Locate the cell with the specified text and output its [X, Y] center coordinate. 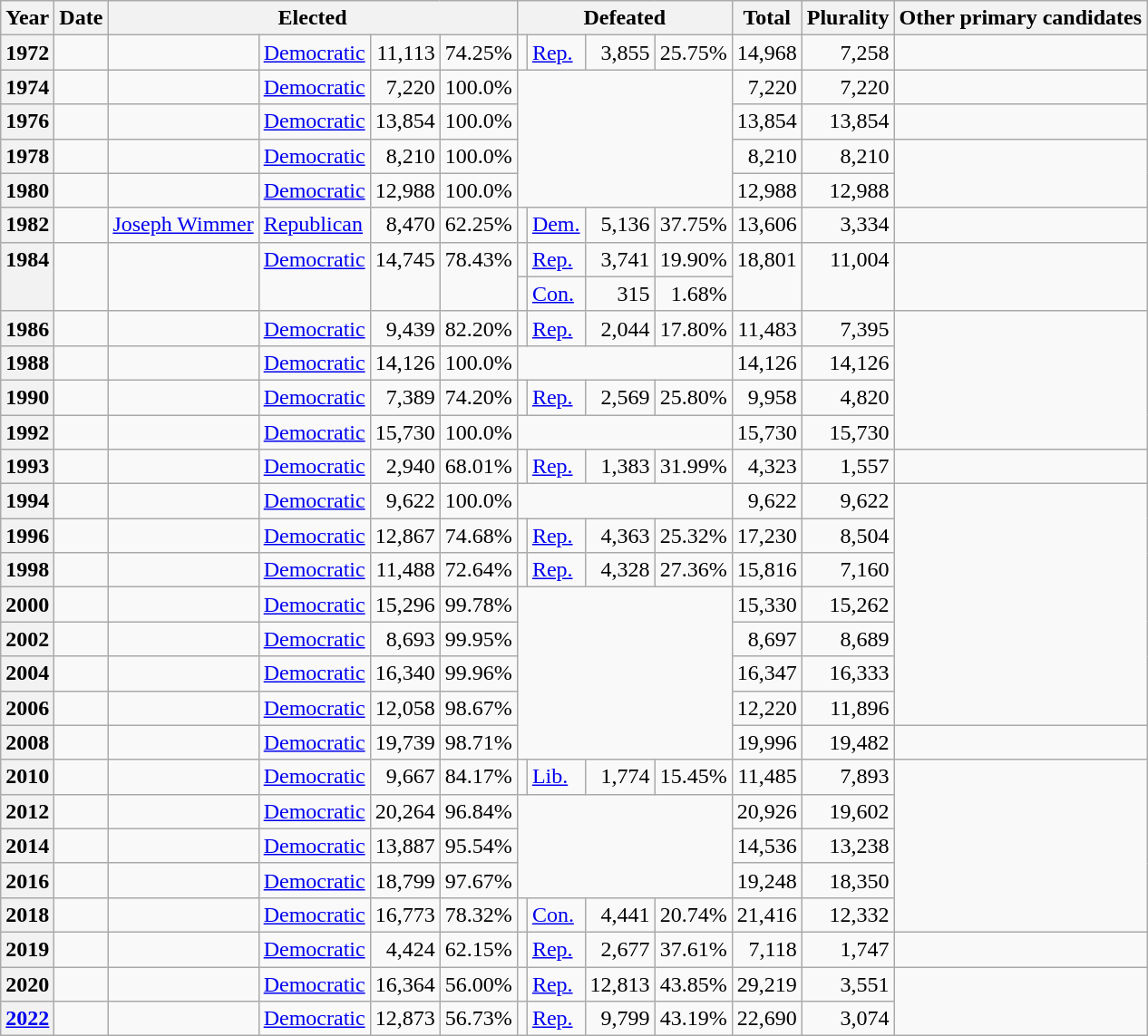
7,160 [848, 570]
Date [82, 18]
15,262 [848, 605]
3,551 [848, 983]
315 [620, 294]
11,488 [404, 570]
19,996 [767, 742]
1993 [27, 467]
8,689 [848, 639]
Other primary candidates [1021, 18]
11,004 [848, 276]
19.90% [693, 259]
18,801 [767, 276]
95.54% [479, 846]
7,893 [848, 777]
99.78% [479, 605]
12,867 [404, 536]
15,816 [767, 570]
2012 [27, 811]
1984 [27, 276]
11,896 [848, 708]
9,439 [404, 328]
9,799 [620, 1019]
82.20% [479, 328]
16,364 [404, 983]
13,606 [767, 225]
Lib. [556, 777]
20.74% [693, 915]
17,230 [767, 536]
1990 [27, 397]
19,248 [767, 880]
7,395 [848, 328]
72.64% [479, 570]
1,383 [620, 467]
3,855 [620, 53]
11,485 [767, 777]
3,741 [620, 259]
12,332 [848, 915]
78.43% [479, 276]
14,536 [767, 846]
2,569 [620, 397]
98.71% [479, 742]
29,219 [767, 983]
4,441 [620, 915]
1,774 [620, 777]
1976 [27, 121]
99.96% [479, 673]
31.99% [693, 467]
4,820 [848, 397]
15,296 [404, 605]
43.19% [693, 1019]
74.25% [479, 53]
4,328 [620, 570]
12,220 [767, 708]
Plurality [848, 18]
1998 [27, 570]
98.67% [479, 708]
9,958 [767, 397]
1996 [27, 536]
25.32% [693, 536]
Total [767, 18]
2,940 [404, 467]
18,799 [404, 880]
2002 [27, 639]
56.00% [479, 983]
7,258 [848, 53]
62.25% [479, 225]
15.45% [693, 777]
Republican [314, 225]
22,690 [767, 1019]
62.15% [479, 949]
17.80% [693, 328]
11,113 [404, 53]
Dem. [556, 225]
19,739 [404, 742]
12,873 [404, 1019]
13,238 [848, 846]
96.84% [479, 811]
1,557 [848, 467]
9,667 [404, 777]
37.61% [693, 949]
8,470 [404, 225]
2020 [27, 983]
1986 [27, 328]
13,887 [404, 846]
11,483 [767, 328]
99.95% [479, 639]
18,350 [848, 880]
1982 [27, 225]
Defeated [624, 18]
19,482 [848, 742]
2018 [27, 915]
21,416 [767, 915]
1,747 [848, 949]
84.17% [479, 777]
2006 [27, 708]
5,136 [620, 225]
2010 [27, 777]
Elected [312, 18]
2022 [27, 1019]
14,745 [404, 276]
16,347 [767, 673]
1994 [27, 501]
20,926 [767, 811]
25.80% [693, 397]
Joseph Wimmer [183, 225]
12,058 [404, 708]
74.68% [479, 536]
3,334 [848, 225]
74.20% [479, 397]
19,602 [848, 811]
16,333 [848, 673]
2004 [27, 673]
2,677 [620, 949]
1992 [27, 432]
2,044 [620, 328]
2014 [27, 846]
78.32% [479, 915]
2016 [27, 880]
2000 [27, 605]
37.75% [693, 225]
8,697 [767, 639]
1978 [27, 156]
4,424 [404, 949]
7,118 [767, 949]
68.01% [479, 467]
27.36% [693, 570]
97.67% [479, 880]
4,363 [620, 536]
14,968 [767, 53]
Year [27, 18]
8,693 [404, 639]
43.85% [693, 983]
15,330 [767, 605]
1.68% [693, 294]
16,773 [404, 915]
1980 [27, 190]
56.73% [479, 1019]
12,813 [620, 983]
25.75% [693, 53]
16,340 [404, 673]
2019 [27, 949]
1972 [27, 53]
1988 [27, 363]
1974 [27, 87]
8,504 [848, 536]
2008 [27, 742]
20,264 [404, 811]
3,074 [848, 1019]
4,323 [767, 467]
7,389 [404, 397]
